Locate the cell with the specified text and output its (X, Y) center coordinate. 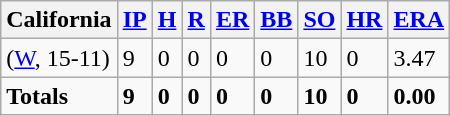
3.47 (419, 58)
R (196, 20)
IP (134, 20)
ERA (419, 20)
California (59, 20)
ER (232, 20)
SO (320, 20)
BB (276, 20)
Totals (59, 96)
(W, 15-11) (59, 58)
HR (364, 20)
0.00 (419, 96)
H (167, 20)
